Identify which cell holds the provided text, then report its (X, Y) central coordinate. 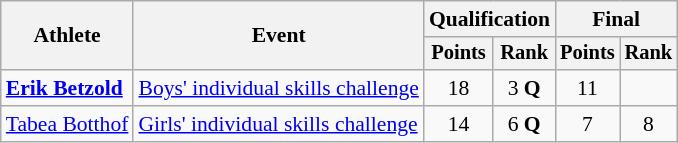
Final (616, 19)
11 (587, 88)
Qualification (490, 19)
Event (278, 36)
Boys' individual skills challenge (278, 88)
Tabea Botthof (68, 124)
8 (649, 124)
14 (458, 124)
7 (587, 124)
6 Q (524, 124)
Athlete (68, 36)
3 Q (524, 88)
Girls' individual skills challenge (278, 124)
18 (458, 88)
Erik Betzold (68, 88)
